Search for the cell housing the specified text and yield its (X, Y) center coordinate. 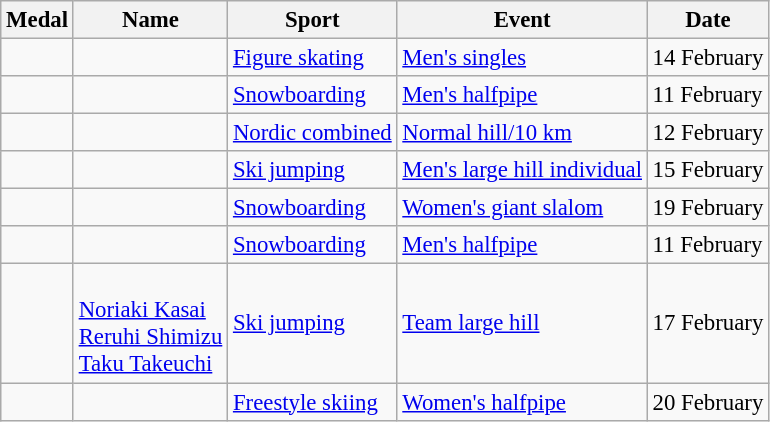
Event (522, 20)
Normal hill/10 km (522, 133)
12 February (708, 133)
Name (150, 20)
Men's singles (522, 58)
Women's halfpipe (522, 402)
20 February (708, 402)
Nordic combined (312, 133)
Figure skating (312, 58)
17 February (708, 324)
Men's large hill individual (522, 170)
Team large hill (522, 324)
Women's giant slalom (522, 208)
Medal (38, 20)
15 February (708, 170)
Freestyle skiing (312, 402)
Date (708, 20)
Sport (312, 20)
14 February (708, 58)
Noriaki KasaiReruhi ShimizuTaku Takeuchi (150, 324)
19 February (708, 208)
